Pinpoint the cell where the given text exists, returning its (x, y) midpoint coordinate. 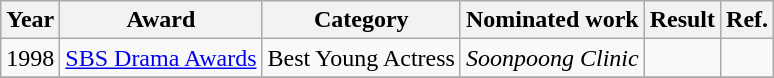
Result (682, 20)
Ref. (748, 20)
Nominated work (552, 20)
Award (161, 20)
Soonpoong Clinic (552, 58)
SBS Drama Awards (161, 58)
1998 (30, 58)
Year (30, 20)
Best Young Actress (361, 58)
Category (361, 20)
